From the cell containing the given text, extract its center point as (X, Y) coordinate. 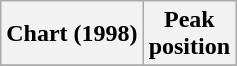
Peakposition (189, 34)
Chart (1998) (72, 34)
